Capture the cell that displays the provided text and extract its [X, Y] central coordinate. 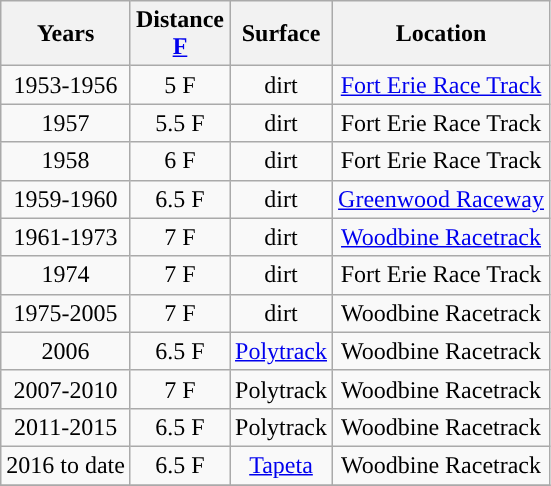
2016 to date [66, 465]
Tapeta [282, 465]
DistanceF [180, 34]
1974 [66, 275]
2007-2010 [66, 389]
5 F [180, 85]
Surface [282, 34]
1961-1973 [66, 237]
2011-2015 [66, 427]
Years [66, 34]
5.5 F [180, 123]
2006 [66, 351]
Location [442, 34]
1958 [66, 161]
1959-1960 [66, 199]
Greenwood Raceway [442, 199]
1975-2005 [66, 313]
1953-1956 [66, 85]
1957 [66, 123]
6 F [180, 161]
